Return the (x, y) coordinate for the center point of the cell that contains the specified text.  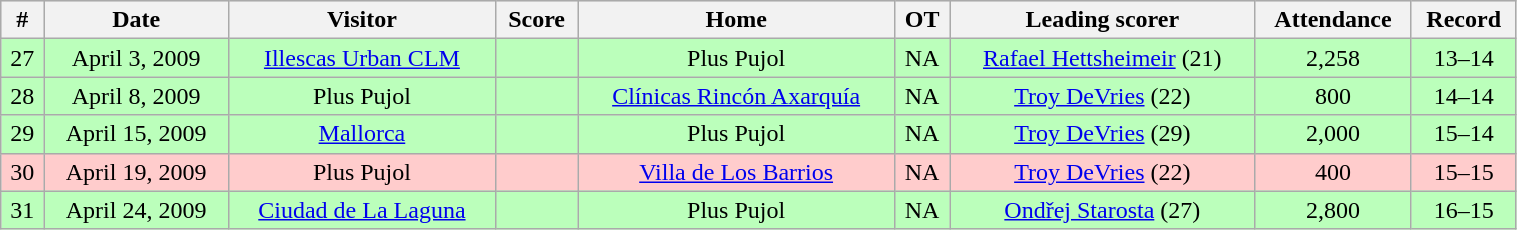
2,258 (1334, 58)
April 3, 2009 (136, 58)
Ondřej Starosta (27) (1102, 210)
Visitor (362, 20)
Illescas Urban CLM (362, 58)
# (22, 20)
400 (1334, 172)
28 (22, 96)
29 (22, 134)
Troy DeVries (29) (1102, 134)
2,000 (1334, 134)
Date (136, 20)
Leading scorer (1102, 20)
Mallorca (362, 134)
April 24, 2009 (136, 210)
Ciudad de La Laguna (362, 210)
2,800 (1334, 210)
Score (536, 20)
13–14 (1464, 58)
27 (22, 58)
Home (736, 20)
14–14 (1464, 96)
April 19, 2009 (136, 172)
April 8, 2009 (136, 96)
31 (22, 210)
30 (22, 172)
Record (1464, 20)
16–15 (1464, 210)
April 15, 2009 (136, 134)
15–14 (1464, 134)
OT (922, 20)
800 (1334, 96)
Villa de Los Barrios (736, 172)
Clínicas Rincón Axarquía (736, 96)
15–15 (1464, 172)
Rafael Hettsheimeir (21) (1102, 58)
Attendance (1334, 20)
